Output the (x, y) coordinate of the center of the cell containing the given text.  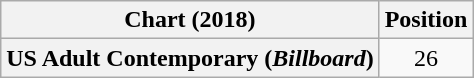
US Adult Contemporary (Billboard) (190, 58)
26 (426, 58)
Chart (2018) (190, 20)
Position (426, 20)
